Output the [X, Y] coordinate of the center of the cell containing the given text.  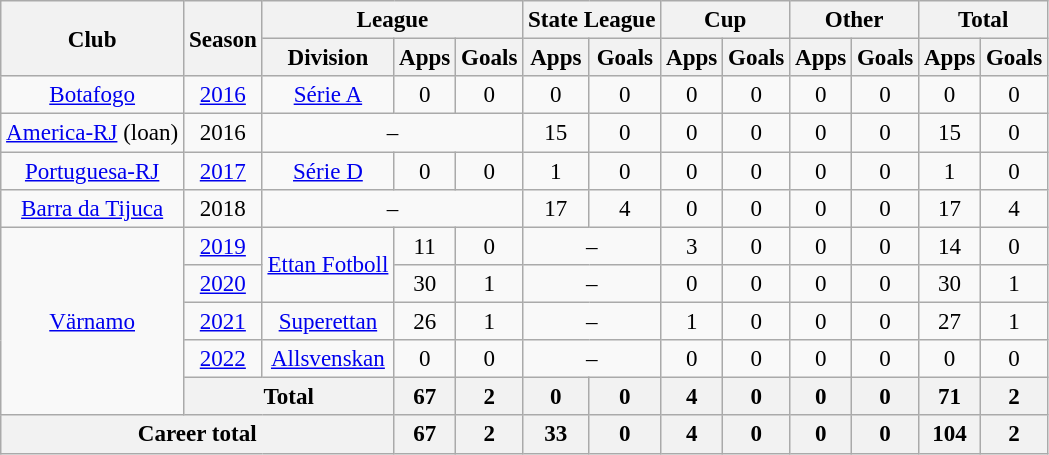
2017 [224, 171]
Club [92, 38]
Série A [328, 95]
71 [950, 397]
Portuguesa-RJ [92, 171]
Barra da Tijuca [92, 209]
14 [950, 246]
33 [556, 435]
Série D [328, 171]
Botafogo [92, 95]
2020 [224, 284]
26 [425, 322]
Superettan [328, 322]
2022 [224, 359]
3 [692, 246]
27 [950, 322]
State League [592, 20]
2018 [224, 209]
Other [854, 20]
Season [224, 38]
Career total [198, 435]
Division [328, 58]
104 [950, 435]
2021 [224, 322]
11 [425, 246]
Värnamo [92, 321]
League [392, 20]
Allsvenskan [328, 359]
Cup [726, 20]
2019 [224, 246]
Ettan Fotboll [328, 264]
America-RJ (loan) [92, 133]
